Detect which cell encompasses the target text, then output its (X, Y) center coordinate. 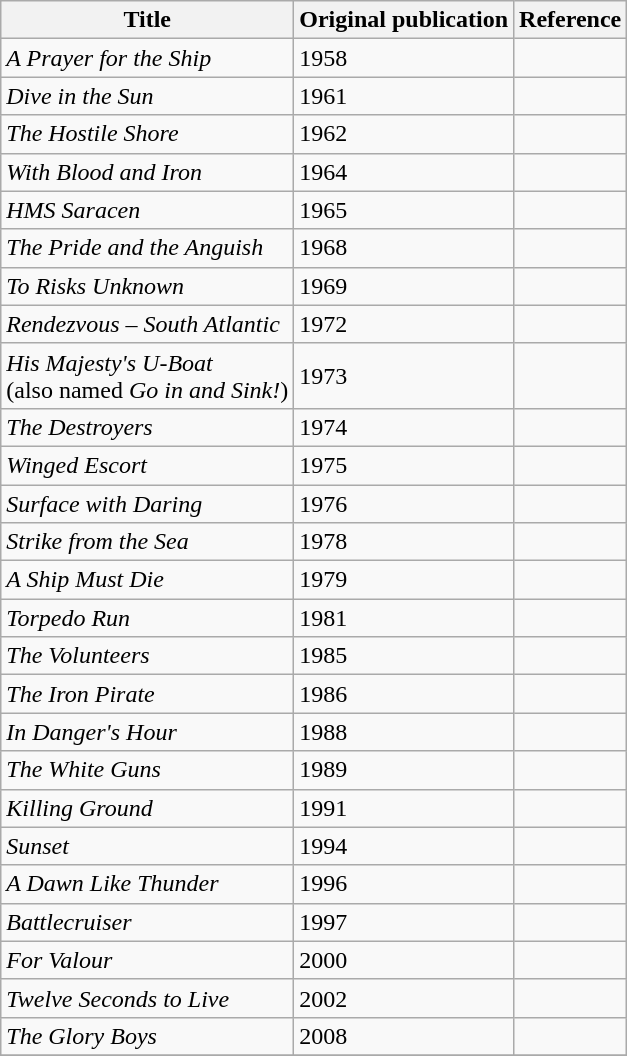
HMS Saracen (148, 210)
For Valour (148, 960)
1958 (404, 58)
1975 (404, 465)
1974 (404, 427)
A Prayer for the Ship (148, 58)
2002 (404, 998)
Torpedo Run (148, 618)
1968 (404, 248)
The Hostile Shore (148, 134)
1986 (404, 694)
The Volunteers (148, 656)
Dive in the Sun (148, 96)
Strike from the Sea (148, 542)
1965 (404, 210)
1996 (404, 884)
Sunset (148, 846)
Battlecruiser (148, 922)
1976 (404, 503)
1997 (404, 922)
Rendezvous – South Atlantic (148, 324)
Twelve Seconds to Live (148, 998)
1981 (404, 618)
A Ship Must Die (148, 580)
1972 (404, 324)
1994 (404, 846)
1973 (404, 376)
Title (148, 20)
The Glory Boys (148, 1036)
1964 (404, 172)
Winged Escort (148, 465)
His Majesty's U-Boat (also named Go in and Sink!) (148, 376)
1985 (404, 656)
Original publication (404, 20)
Surface with Daring (148, 503)
2000 (404, 960)
1978 (404, 542)
The White Guns (148, 770)
1989 (404, 770)
The Destroyers (148, 427)
Killing Ground (148, 808)
To Risks Unknown (148, 286)
The Pride and the Anguish (148, 248)
1991 (404, 808)
1969 (404, 286)
The Iron Pirate (148, 694)
1988 (404, 732)
With Blood and Iron (148, 172)
In Danger's Hour (148, 732)
1961 (404, 96)
Reference (570, 20)
1962 (404, 134)
A Dawn Like Thunder (148, 884)
2008 (404, 1036)
1979 (404, 580)
